Return [X, Y] of the center of cell containing provided text 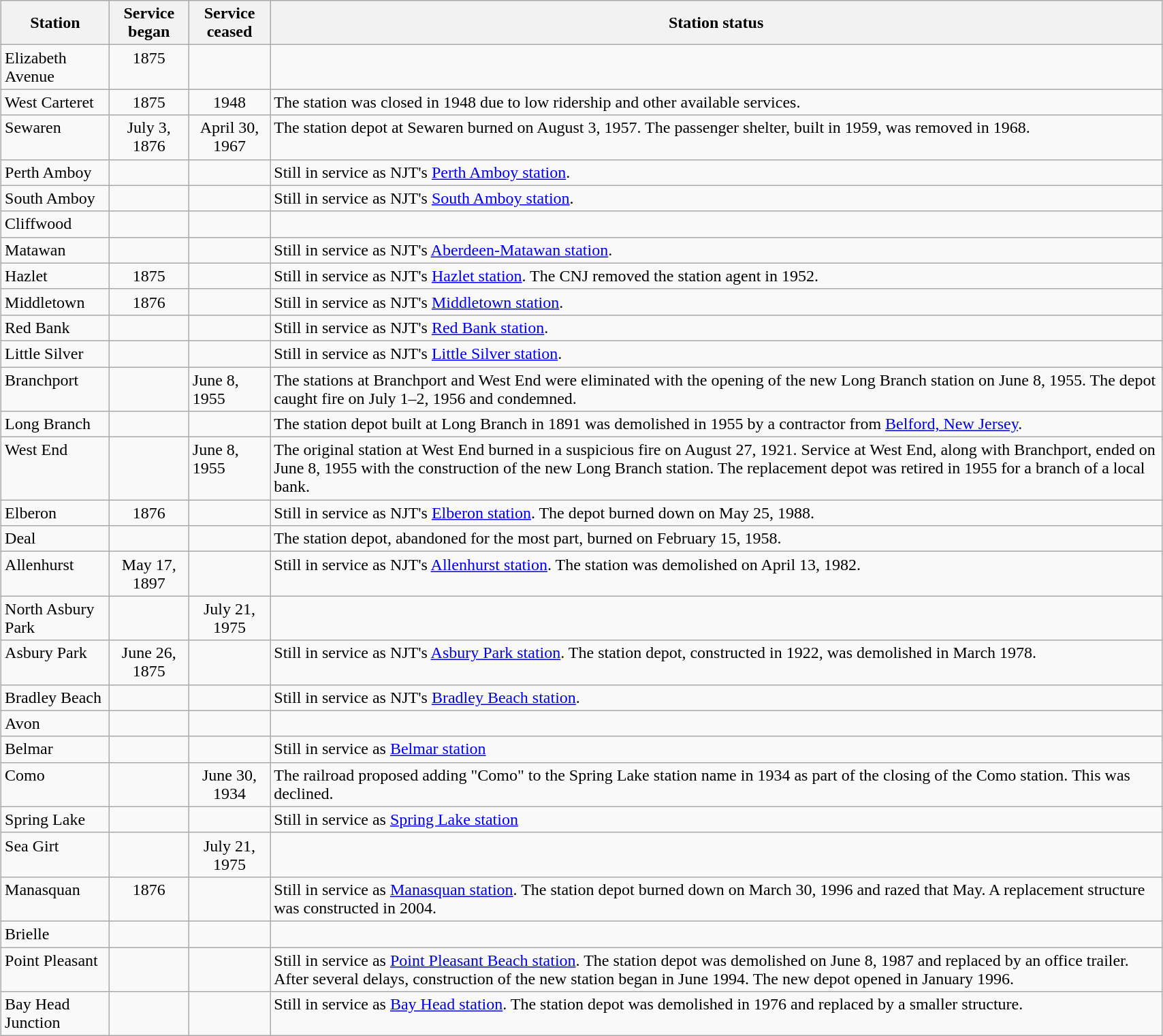
West Carteret [56, 102]
Service ceased [229, 23]
Belmar [56, 749]
Matawan [56, 250]
June 30, 1934 [229, 785]
West End [56, 469]
Manasquan [56, 899]
Still in service as NJT's Elberon station. The depot burned down on May 25, 1988. [716, 513]
The station was closed in 1948 due to low ridership and other available services. [716, 102]
Still in service as NJT's Allenhurst station. The station was demolished on April 13, 1982. [716, 574]
Long Branch [56, 424]
1948 [229, 102]
Perth Amboy [56, 172]
Sewaren [56, 138]
The railroad proposed adding "Como" to the Spring Lake station name in 1934 as part of the closing of the Como station. This was declined. [716, 785]
Avon [56, 723]
Service began [148, 23]
Cliffwood [56, 224]
Elizabeth Avenue [56, 67]
Still in service as NJT's Asbury Park station. The station depot, constructed in 1922, was demolished in March 1978. [716, 662]
The station depot at Sewaren burned on August 3, 1957. The passenger shelter, built in 1959, was removed in 1968. [716, 138]
Spring Lake [56, 819]
Still in service as Belmar station [716, 749]
Station [56, 23]
Still in service as Bay Head station. The station depot was demolished in 1976 and replaced by a smaller structure. [716, 1014]
South Amboy [56, 198]
Sea Girt [56, 854]
Still in service as NJT's Red Bank station. [716, 328]
Point Pleasant [56, 969]
Red Bank [56, 328]
Brielle [56, 934]
Still in service as NJT's Aberdeen-Matawan station. [716, 250]
Bay Head Junction [56, 1014]
Still in service as NJT's Middletown station. [716, 302]
Middletown [56, 302]
The station depot built at Long Branch in 1891 was demolished in 1955 by a contractor from Belford, New Jersey. [716, 424]
Como [56, 785]
Station status [716, 23]
Still in service as NJT's Perth Amboy station. [716, 172]
Still in service as Spring Lake station [716, 819]
Bradley Beach [56, 697]
July 3, 1876 [148, 138]
Asbury Park [56, 662]
June 26, 1875 [148, 662]
The station depot, abandoned for the most part, burned on February 15, 1958. [716, 539]
North Asbury Park [56, 618]
Elberon [56, 513]
Still in service as NJT's South Amboy station. [716, 198]
Still in service as NJT's Bradley Beach station. [716, 697]
April 30, 1967 [229, 138]
Deal [56, 539]
Little Silver [56, 354]
May 17, 1897 [148, 574]
Still in service as NJT's Hazlet station. The CNJ removed the station agent in 1952. [716, 276]
Allenhurst [56, 574]
Still in service as NJT's Little Silver station. [716, 354]
Branchport [56, 388]
Hazlet [56, 276]
